For the text-containing cell, return its midpoint in (X, Y) coordinate format. 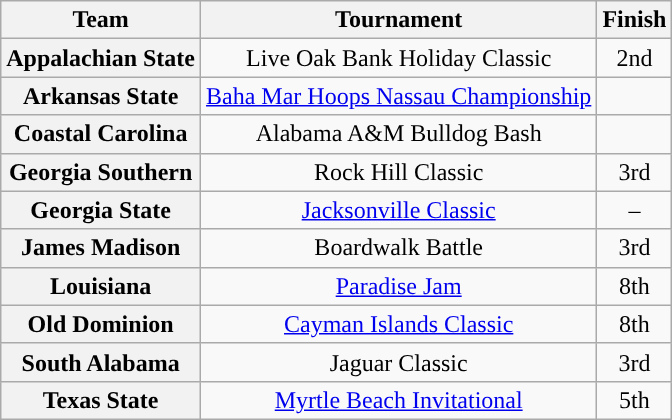
Jaguar Classic (399, 362)
Baha Mar Hoops Nassau Championship (399, 96)
Finish (634, 20)
South Alabama (101, 362)
Georgia Southern (101, 172)
Jacksonville Classic (399, 210)
Live Oak Bank Holiday Classic (399, 58)
Cayman Islands Classic (399, 324)
Old Dominion (101, 324)
James Madison (101, 248)
Rock Hill Classic (399, 172)
Boardwalk Battle (399, 248)
Appalachian State (101, 58)
Texas State (101, 400)
Louisiana (101, 286)
Georgia State (101, 210)
Team (101, 20)
Tournament (399, 20)
Arkansas State (101, 96)
Myrtle Beach Invitational (399, 400)
5th (634, 400)
Coastal Carolina (101, 134)
2nd (634, 58)
Paradise Jam (399, 286)
Alabama A&M Bulldog Bash (399, 134)
– (634, 210)
